Return the (x, y) coordinate for the center point of the cell that contains the specified text.  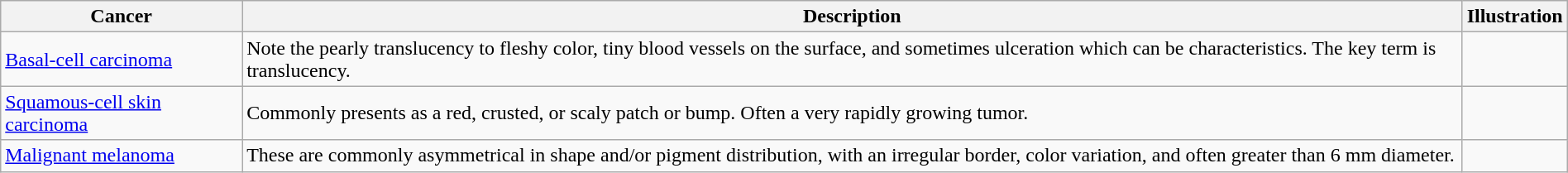
Squamous-cell skin carcinoma (122, 113)
Basal-cell carcinoma (122, 60)
Malignant melanoma (122, 156)
Commonly presents as a red, crusted, or scaly patch or bump. Often a very rapidly growing tumor. (853, 113)
Description (853, 17)
Illustration (1515, 17)
Cancer (122, 17)
